Detect which cell encompasses the target text, then output its [x, y] center coordinate. 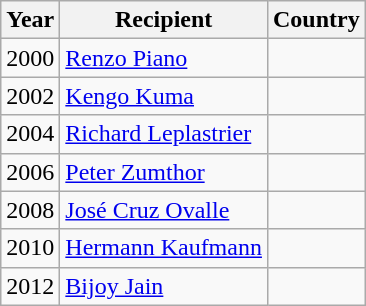
2012 [30, 286]
Year [30, 20]
Hermann Kaufmann [164, 248]
Recipient [164, 20]
Bijoy Jain [164, 286]
2000 [30, 58]
2004 [30, 134]
Kengo Kuma [164, 96]
2010 [30, 248]
2008 [30, 210]
Renzo Piano [164, 58]
2002 [30, 96]
José Cruz Ovalle [164, 210]
2006 [30, 172]
Richard Leplastrier [164, 134]
Country [316, 20]
Peter Zumthor [164, 172]
